Output the [x, y] coordinate of the center of the cell containing the given text.  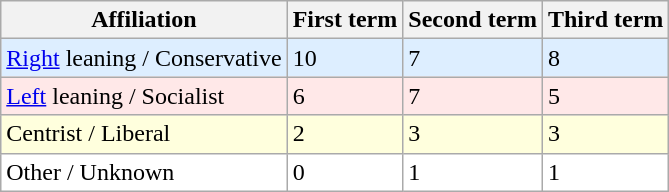
Centrist / Liberal [144, 134]
5 [605, 96]
First term [345, 20]
Other / Unknown [144, 172]
Affiliation [144, 20]
Right leaning / Conservative [144, 58]
0 [345, 172]
Third term [605, 20]
10 [345, 58]
2 [345, 134]
Left leaning / Socialist [144, 96]
Second term [473, 20]
8 [605, 58]
6 [345, 96]
